Find where the given text appears and provide that cell's center as [X, Y] coordinate. 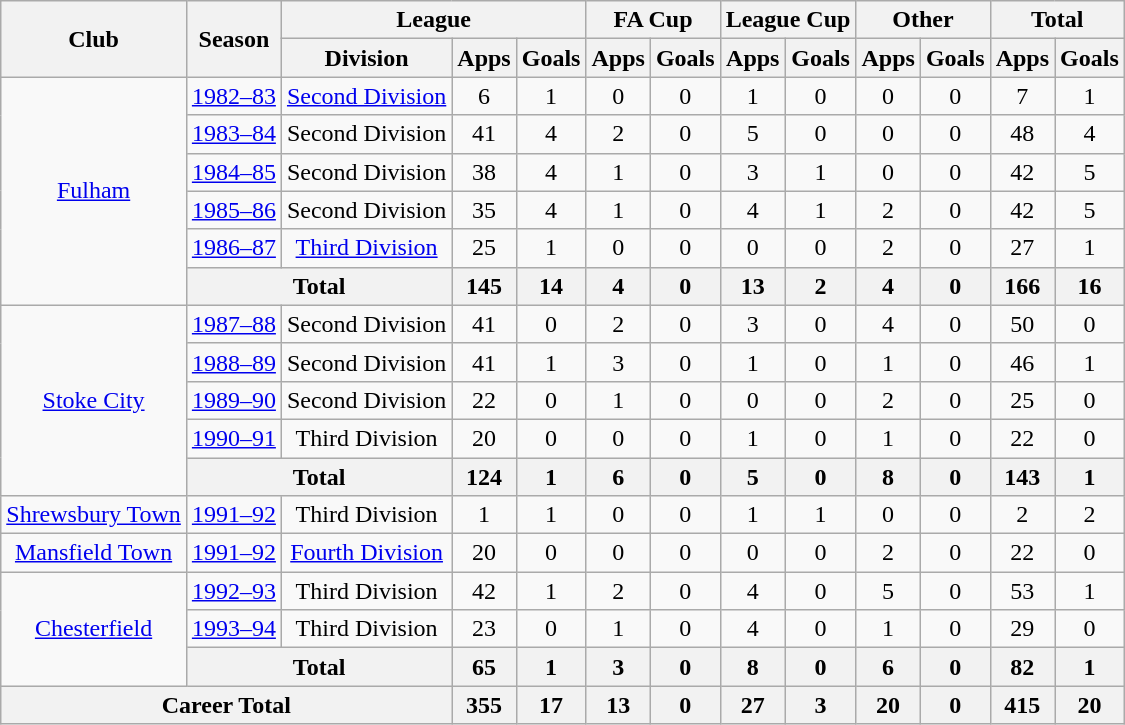
1992–93 [234, 591]
124 [484, 477]
35 [484, 210]
League [434, 20]
355 [484, 705]
Chesterfield [94, 629]
53 [1022, 591]
FA Cup [653, 20]
1984–85 [234, 172]
16 [1090, 286]
82 [1022, 667]
166 [1022, 286]
29 [1022, 629]
League Cup [788, 20]
Fulham [94, 191]
Career Total [226, 705]
23 [484, 629]
1982–83 [234, 96]
1986–87 [234, 248]
14 [551, 286]
1990–91 [234, 438]
50 [1022, 324]
1983–84 [234, 134]
48 [1022, 134]
1988–89 [234, 362]
145 [484, 286]
1989–90 [234, 400]
143 [1022, 477]
Fourth Division [366, 553]
Division [366, 58]
Season [234, 39]
17 [551, 705]
46 [1022, 362]
Other [923, 20]
Club [94, 39]
1985–86 [234, 210]
Shrewsbury Town [94, 515]
1993–94 [234, 629]
65 [484, 667]
38 [484, 172]
1987–88 [234, 324]
Mansfield Town [94, 553]
415 [1022, 705]
7 [1022, 96]
Stoke City [94, 400]
